Identify which cell holds the provided text, then report its (x, y) central coordinate. 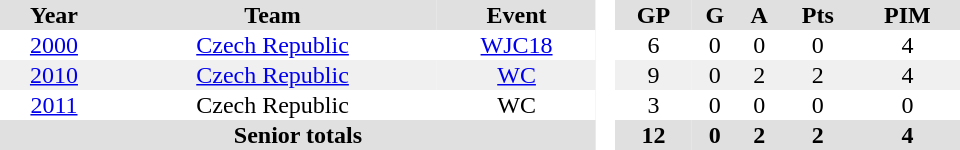
9 (654, 75)
2011 (54, 105)
GP (654, 15)
2010 (54, 75)
G (715, 15)
Pts (818, 15)
12 (654, 135)
6 (654, 45)
WJC18 (516, 45)
A (760, 15)
Year (54, 15)
Team (272, 15)
2000 (54, 45)
Event (516, 15)
3 (654, 105)
Senior totals (298, 135)
PIM (908, 15)
